Locate the cell with the specified text and output its (x, y) center coordinate. 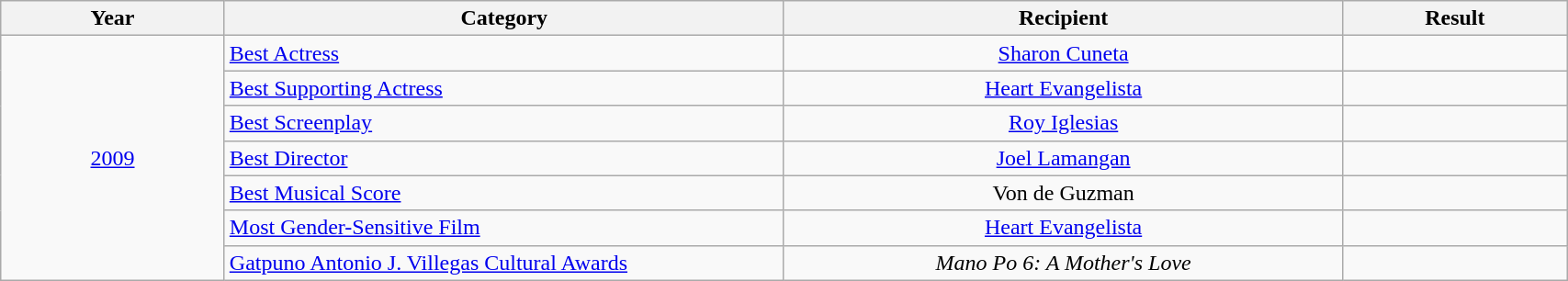
Best Supporting Actress (503, 88)
Roy Iglesias (1064, 123)
Von de Guzman (1064, 193)
Recipient (1064, 18)
2009 (113, 158)
Year (113, 18)
Most Gender-Sensitive Film (503, 228)
Joel Lamangan (1064, 158)
Best Screenplay (503, 123)
Mano Po 6: A Mother's Love (1064, 263)
Best Musical Score (503, 193)
Category (503, 18)
Best Director (503, 158)
Gatpuno Antonio J. Villegas Cultural Awards (503, 263)
Sharon Cuneta (1064, 53)
Result (1455, 18)
Best Actress (503, 53)
